Search for the cell housing the specified text and yield its (x, y) center coordinate. 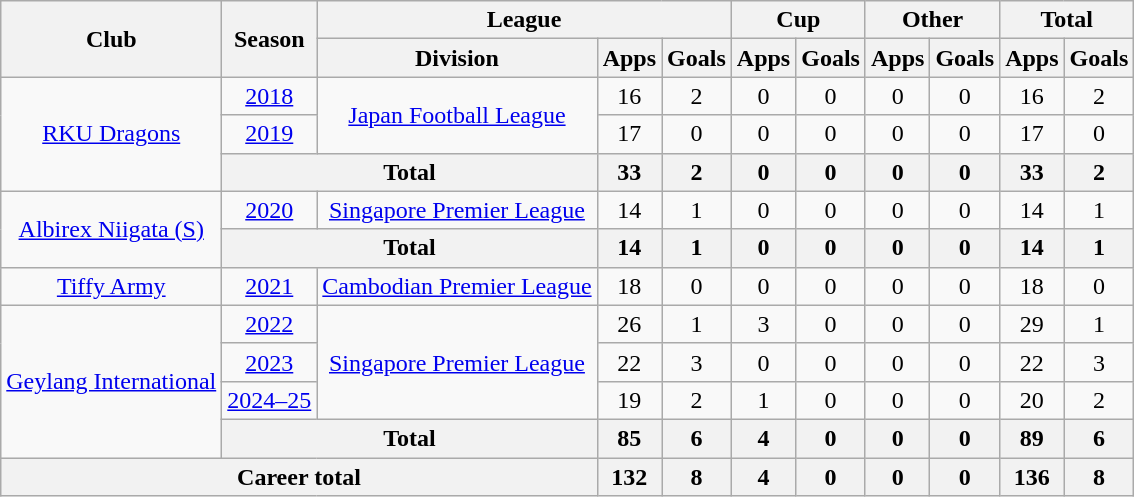
Japan Football League (457, 115)
26 (629, 324)
2019 (270, 134)
Cambodian Premier League (457, 286)
2022 (270, 324)
29 (1032, 324)
85 (629, 438)
RKU Dragons (112, 134)
Cup (798, 20)
Career total (299, 477)
20 (1032, 400)
132 (629, 477)
Tiffy Army (112, 286)
Albirex Niigata (S) (112, 229)
Other (932, 20)
Club (112, 39)
League (524, 20)
89 (1032, 438)
2020 (270, 210)
2023 (270, 362)
136 (1032, 477)
Season (270, 39)
Geylang International (112, 381)
2021 (270, 286)
Division (457, 58)
2018 (270, 96)
2024–25 (270, 400)
19 (629, 400)
